Return the [x, y] coordinate for the center point of the cell that contains the specified text.  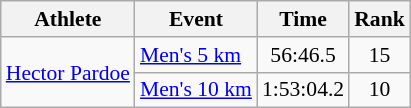
Hector Pardoe [68, 72]
15 [380, 55]
10 [380, 90]
1:53:04.2 [303, 90]
Time [303, 19]
Event [196, 19]
56:46.5 [303, 55]
Rank [380, 19]
Men's 10 km [196, 90]
Men's 5 km [196, 55]
Athlete [68, 19]
